Extract the (x, y) coordinate from the center of the cell holding the provided text.  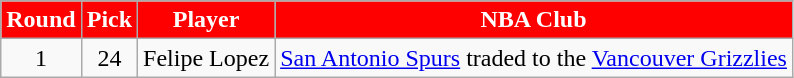
San Antonio Spurs traded to the Vancouver Grizzlies (534, 58)
24 (109, 58)
NBA Club (534, 20)
1 (41, 58)
Round (41, 20)
Felipe Lopez (206, 58)
Player (206, 20)
Pick (109, 20)
